Detect which cell encompasses the target text, then output its (x, y) center coordinate. 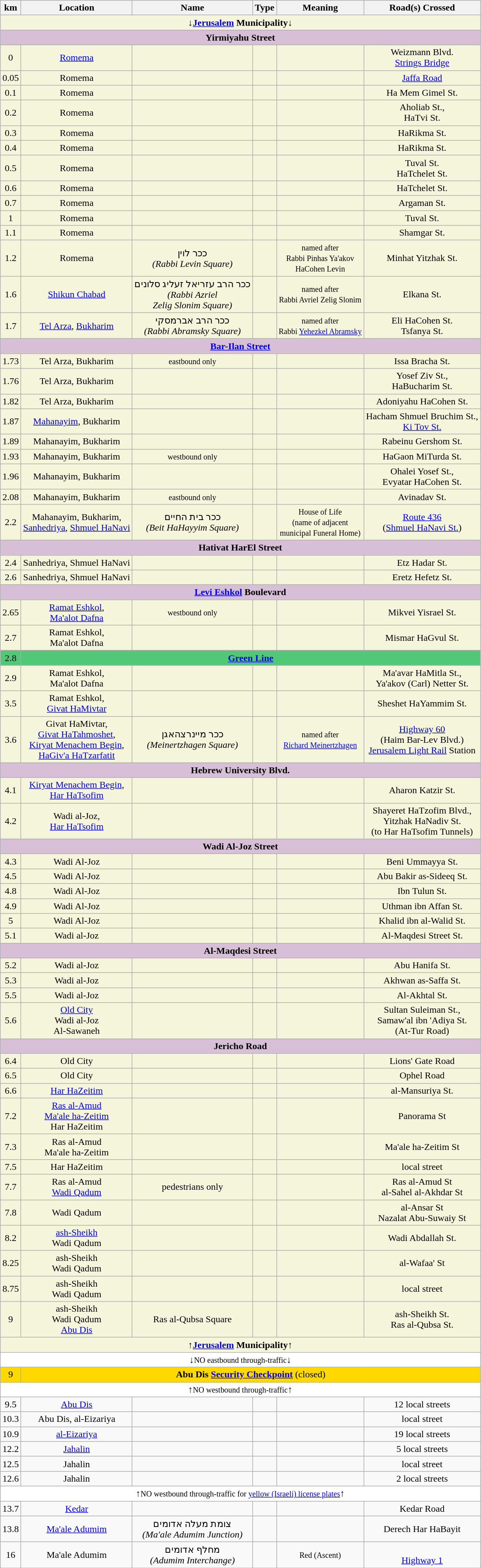
Rabeinu Gershom St. (422, 442)
Aholiab St.,HaTvi St. (422, 113)
↓NO eastbound through-traffic↓ (241, 1360)
2 local streets (422, 1479)
1.2 (11, 258)
2.9 (11, 678)
↑NO westbound through-traffic↑ (241, 1389)
Red (Ascent) (320, 1555)
0.4 (11, 148)
6.5 (11, 1076)
Beni Ummayya St. (422, 861)
4.5 (11, 876)
Tuval St.HaTchelet St. (422, 168)
ככר הרב עזריאל זעליג סלונים(Rabbi AzrielZelig Slonim Square) (192, 295)
1.87 (11, 421)
7.8 (11, 1212)
Minhat Yitzhak St. (422, 258)
6.4 (11, 1061)
Al-Maqdesi Street St. (422, 936)
Bar-Ilan Street (241, 346)
2.65 (11, 613)
↑Jerusalem Municipality↑ (241, 1345)
Yosef Ziv St.,HaBucharim St. (422, 381)
Derech Har HaBayit (422, 1529)
0.1 (11, 93)
1.96 (11, 477)
19 local streets (422, 1434)
Shamgar St. (422, 233)
7.2 (11, 1116)
12.5 (11, 1464)
named afterRichard Meinertzhagen (320, 739)
13.7 (11, 1509)
Eretz Hefetz St. (422, 577)
2.7 (11, 638)
Khalid ibn al-Walid St. (422, 921)
4.8 (11, 891)
7.5 (11, 1167)
Al-Maqdesi Street (241, 951)
5.5 (11, 995)
0.6 (11, 188)
7.3 (11, 1146)
Adoniyahu HaCohen St. (422, 401)
km (11, 8)
Wadi Al-Joz Street (241, 846)
1.7 (11, 326)
Ohalei Yosef St.,Evyatar HaCohen St. (422, 477)
10.3 (11, 1419)
Kiryat Menachem Begin,Har HaTsofim (77, 790)
Type (265, 8)
Ras al-AmudMa'ale ha-Zeitim (77, 1146)
Givat HaMivtar,Givat HaTahmoshet,Kiryat Menachem Begin,HaGiv'a HaTzarfatit (77, 739)
Hativat HarEl Street (241, 547)
13.8 (11, 1529)
Uthman ibn Affan St. (422, 906)
Hebrew University Blvd. (241, 770)
House of Life(name of adjacentmunicipal Funeral Home) (320, 522)
Elkana St. (422, 295)
2.8 (11, 658)
0.05 (11, 78)
Ramat Eshkol,Givat HaMivtar (77, 703)
Name (192, 8)
Jaffa Road (422, 78)
Ras al-Qubsa Square (192, 1319)
צומת מעלה אדומים(Ma'ale Adumim Junction) (192, 1529)
Sheshet HaYammim St. (422, 703)
Al-Akhtal St. (422, 995)
2.08 (11, 497)
8.75 (11, 1289)
8.2 (11, 1238)
Abu Dis (77, 1404)
1.89 (11, 442)
3.5 (11, 703)
Abu Hanifa St. (422, 965)
Abu Dis, al-Eizariya (77, 1419)
1.6 (11, 295)
al-Ansar StNazalat Abu-Suwaiy St (422, 1212)
named afterRabbi Yehezkel Abramsky (320, 326)
Location (77, 8)
1.1 (11, 233)
Highway 60(Haim Bar-Lev Blvd.)Jerusalem Light Rail Station (422, 739)
Akhwan as-Saffa St. (422, 980)
ash-SheikhWadi QadumAbu Dis (77, 1319)
0.3 (11, 133)
Avinadav St. (422, 497)
Ibn Tulun St. (422, 891)
pedestrians only (192, 1187)
Meaning (320, 8)
Kedar Road (422, 1509)
4.3 (11, 861)
2.2 (11, 522)
Issa Bracha St. (422, 361)
5.3 (11, 980)
0.2 (11, 113)
ככר לוין(Rabbi Levin Square) (192, 258)
7.7 (11, 1187)
Wadi Abdallah St. (422, 1238)
Ras al-AmudMa'ale ha-ZeitimHar HaZeitim (77, 1116)
5 local streets (422, 1449)
al-Wafaa' St (422, 1264)
HaTchelet St. (422, 188)
Tuval St. (422, 218)
16 (11, 1555)
8.25 (11, 1264)
Abu Dis Security Checkpoint (closed) (251, 1375)
5.1 (11, 936)
Abu Bakir as-Sideeq St. (422, 876)
3.6 (11, 739)
Argaman St. (422, 203)
4.1 (11, 790)
1.76 (11, 381)
4.9 (11, 906)
Ha Mem Gimel St. (422, 93)
Route 436(Shmuel HaNavi St.) (422, 522)
1 (11, 218)
Mahanayim, Bukharim,Sanhedriya, Shmuel HaNavi (77, 522)
Road(s) Crossed (422, 8)
al-Mansuriya St. (422, 1091)
Ras al-Amud Stal-Sahel al-Akhdar St (422, 1187)
ash-Sheikh St.Ras al-Qubsa St. (422, 1319)
ככר בית החיים(Beit HaHayyim Square) (192, 522)
0.7 (11, 203)
ככר הרב אברמסקי(Rabbi Abramsky Square) (192, 326)
Lions' Gate Road (422, 1061)
Aharon Katzir St. (422, 790)
al-Eizariya (77, 1434)
1.93 (11, 456)
Panorama St (422, 1116)
Weizmann Blvd.Strings Bridge (422, 58)
5 (11, 921)
2.4 (11, 562)
Shayeret HaTzofim Blvd.,Yitzhak HaNadiv St.(to Har HaTsofim Tunnels) (422, 821)
Ma'avar HaMitla St.,Ya'akov (Carl) Netter St. (422, 678)
Ma'ale ha-Zeitim St (422, 1146)
Mismar HaGvul St. (422, 638)
Ras al-AmudWadi Qadum (77, 1187)
12.6 (11, 1479)
12 local streets (422, 1404)
5.6 (11, 1021)
Jericho Road (241, 1046)
2.6 (11, 577)
HaGaon MiTurda St. (422, 456)
Old CityWadi al-JozAl-Sawaneh (77, 1021)
Shikun Chabad (77, 295)
Levi Eshkol Boulevard (241, 592)
5.2 (11, 965)
Highway 1 (422, 1555)
9.5 (11, 1404)
12.2 (11, 1449)
Green Line (251, 658)
Kedar (77, 1509)
10.9 (11, 1434)
Wadi al-Joz,Har HaTsofim (77, 821)
Mikvei Yisrael St. (422, 613)
Hacham Shmuel Bruchim St.,Ki Tov St. (422, 421)
6.6 (11, 1091)
Ophel Road (422, 1076)
Yirmiyahu Street (241, 38)
ככר מיינרצהאגן(Meinertzhagen Square) (192, 739)
Wadi Qadum (77, 1212)
0 (11, 58)
Eli HaCohen St.Tsfanya St. (422, 326)
0.5 (11, 168)
named afterRabbi Avriel Zelig Slonim (320, 295)
מחלף אדומים(Adumim Interchange) (192, 1555)
Sultan Suleiman St.,Samaw'al ibn 'Adiya St.(At-Tur Road) (422, 1021)
↑NO westbound through-traffic for yellow (Israeli) license plates↑ (241, 1493)
Etz Hadar St. (422, 562)
4.2 (11, 821)
1.82 (11, 401)
named afterRabbi Pinhas Ya'akovHaCohen Levin (320, 258)
↓Jerusalem Municipality↓ (241, 23)
1.73 (11, 361)
